Identify which cell holds the provided text, then report its (x, y) central coordinate. 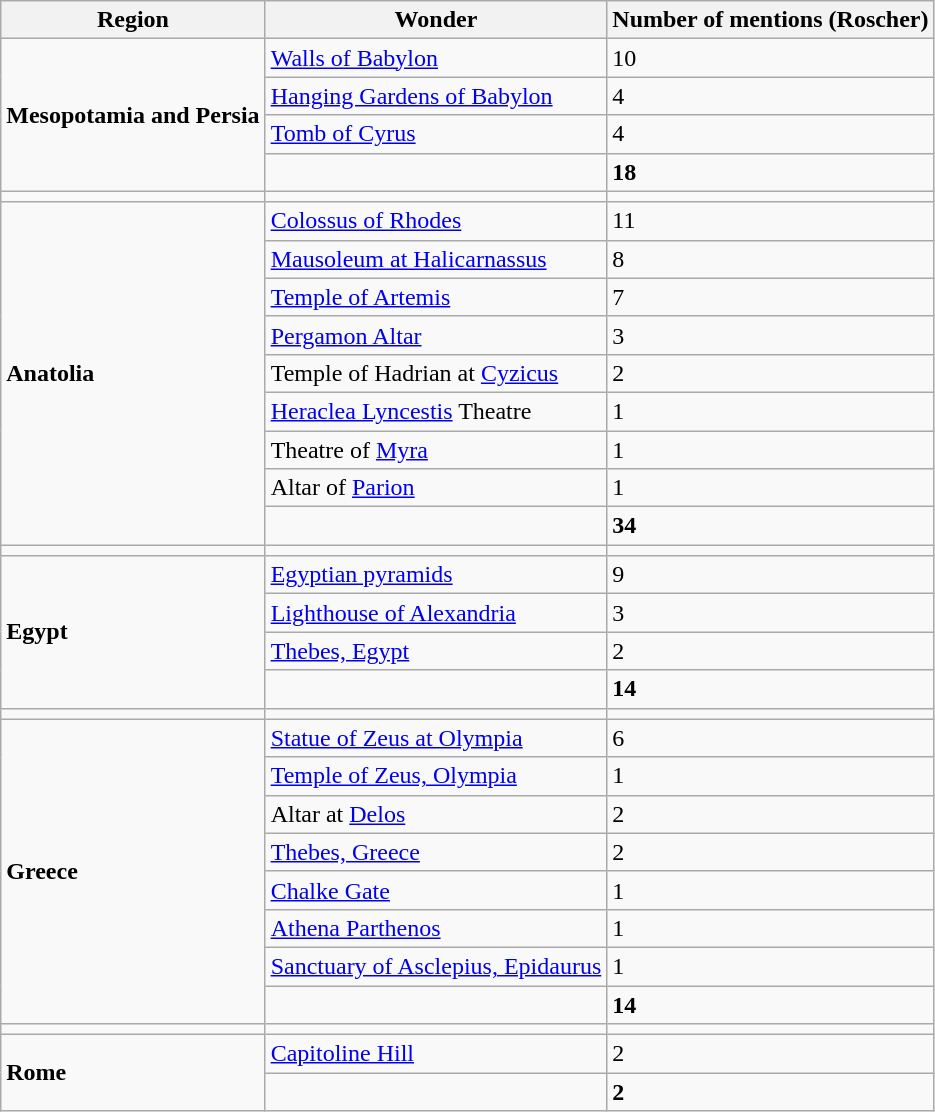
Rome (133, 1073)
Egypt (133, 632)
Mausoleum at Halicarnassus (436, 259)
10 (770, 58)
Number of mentions (Roscher) (770, 20)
Wonder (436, 20)
Tomb of Cyrus (436, 134)
Theatre of Myra (436, 449)
Chalke Gate (436, 890)
Greece (133, 871)
Thebes, Greece (436, 852)
8 (770, 259)
Athena Parthenos (436, 928)
Altar at Delos (436, 814)
Mesopotamia and Persia (133, 115)
Lighthouse of Alexandria (436, 613)
Capitoline Hill (436, 1054)
11 (770, 221)
Altar of Parion (436, 488)
Sanctuary of Asclepius, Epidaurus (436, 966)
Colossus of Rhodes (436, 221)
Pergamon Altar (436, 335)
18 (770, 172)
Anatolia (133, 374)
9 (770, 575)
Region (133, 20)
Temple of Hadrian at Cyzicus (436, 373)
Walls of Babylon (436, 58)
Hanging Gardens of Babylon (436, 96)
6 (770, 738)
7 (770, 297)
Egyptian pyramids (436, 575)
34 (770, 526)
Thebes, Egypt (436, 651)
Heraclea Lyncestis Theatre (436, 411)
Temple of Artemis (436, 297)
Statue of Zeus at Olympia (436, 738)
Temple of Zeus, Olympia (436, 776)
